Locate the cell with the specified text and output its (x, y) center coordinate. 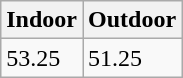
53.25 (42, 58)
Indoor (42, 20)
Outdoor (132, 20)
51.25 (132, 58)
